Find where the given text appears and provide that cell's center as [x, y] coordinate. 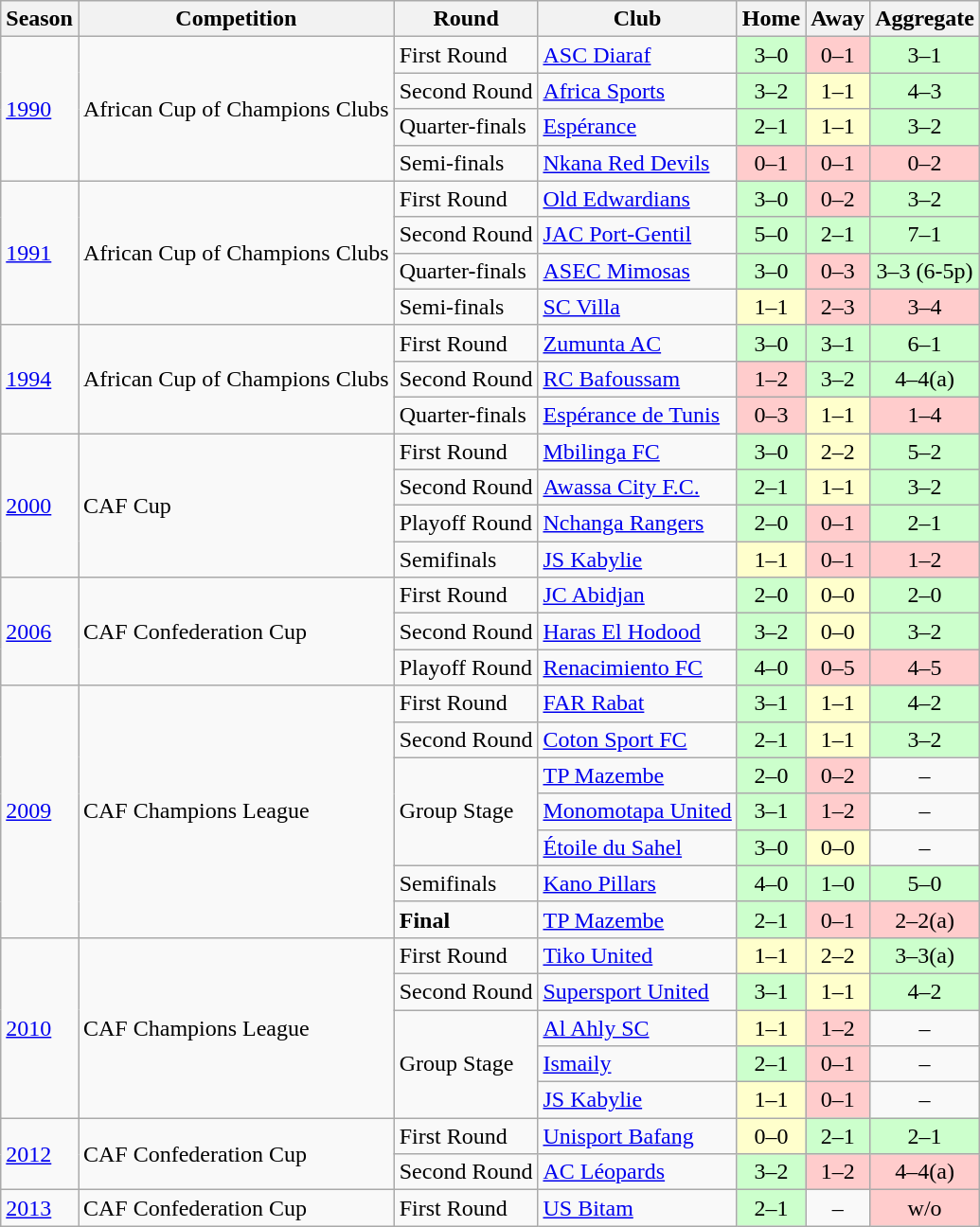
7–1 [925, 235]
3–4 [925, 307]
2010 [40, 1027]
5–2 [925, 452]
CAF Cup [236, 506]
Africa Sports [637, 91]
Espérance de Tunis [637, 415]
Away [838, 19]
Old Edwardians [637, 199]
Haras El Hodood [637, 631]
2–2(a) [925, 919]
Ismaily [637, 1064]
2–3 [838, 307]
2006 [40, 631]
Nchanga Rangers [637, 524]
JAC Port-Gentil [637, 235]
3–3 (6-5p) [925, 271]
3–3(a) [925, 955]
FAR Rabat [637, 703]
Season [40, 19]
Competition [236, 19]
Home [771, 19]
2013 [40, 1208]
SC Villa [637, 307]
w/o [925, 1208]
Aggregate [925, 19]
ASEC Mimosas [637, 271]
Tiko United [637, 955]
Final [466, 919]
Nkana Red Devils [637, 163]
ASC Diaraf [637, 55]
1–0 [838, 883]
Awassa City F.C. [637, 488]
4–3 [925, 91]
Étoile du Sahel [637, 847]
6–1 [925, 343]
Club [637, 19]
1990 [40, 109]
1994 [40, 379]
RC Bafoussam [637, 379]
1–4 [925, 415]
Espérance [637, 127]
2012 [40, 1154]
Kano Pillars [637, 883]
Unisport Bafang [637, 1136]
2009 [40, 811]
Mbilinga FC [637, 452]
Al Ahly SC [637, 1027]
Round [466, 19]
US Bitam [637, 1208]
Renacimiento FC [637, 667]
Supersport United [637, 991]
0–5 [838, 667]
Monomotapa United [637, 811]
4–5 [925, 667]
AC Léopards [637, 1172]
JC Abidjan [637, 596]
1991 [40, 253]
Zumunta AC [637, 343]
2000 [40, 506]
Coton Sport FC [637, 739]
